Capture the cell that displays the provided text and extract its [x, y] central coordinate. 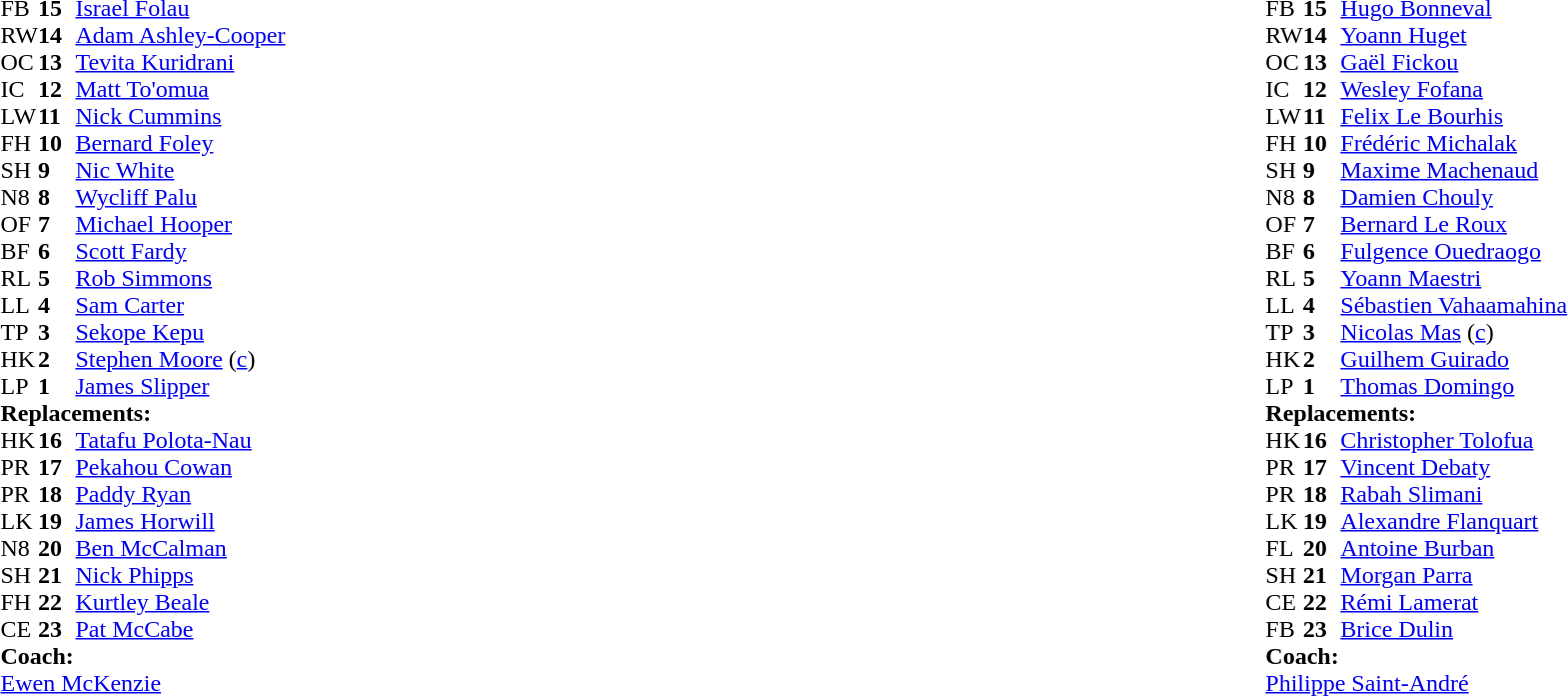
Antoine Burban [1453, 548]
Guilhem Guirado [1453, 360]
Bernard Foley [181, 144]
Nic White [181, 170]
Nicolas Mas (c) [1453, 332]
Michael Hooper [181, 224]
Pekahou Cowan [181, 468]
Felix Le Bourhis [1453, 116]
Wesley Fofana [1453, 90]
Yoann Huget [1453, 36]
Kurtley Beale [181, 602]
Christopher Tolofua [1453, 440]
Frédéric Michalak [1453, 144]
Nick Cummins [181, 116]
Adam Ashley-Cooper [181, 36]
Damien Chouly [1453, 198]
Stephen Moore (c) [181, 360]
Rob Simmons [181, 278]
Vincent Debaty [1453, 468]
James Horwill [181, 522]
Fulgence Ouedraogo [1453, 252]
Tevita Kuridrani [181, 62]
Paddy Ryan [181, 494]
Ben McCalman [181, 548]
Maxime Machenaud [1453, 170]
Gaël Fickou [1453, 62]
Alexandre Flanquart [1453, 522]
Sébastien Vahaamahina [1453, 306]
Nick Phipps [181, 576]
Matt To'omua [181, 90]
Wycliff Palu [181, 198]
Yoann Maestri [1453, 278]
Scott Fardy [181, 252]
Brice Dulin [1453, 630]
Tatafu Polota-Nau [181, 440]
Thomas Domingo [1453, 386]
FB [1284, 630]
James Slipper [181, 386]
FL [1284, 548]
Rabah Slimani [1453, 494]
Bernard Le Roux [1453, 224]
Sekope Kepu [181, 332]
Sam Carter [181, 306]
Pat McCabe [181, 630]
Rémi Lamerat [1453, 602]
Morgan Parra [1453, 576]
